Extract the [x, y] coordinate from the center of the cell holding the provided text.  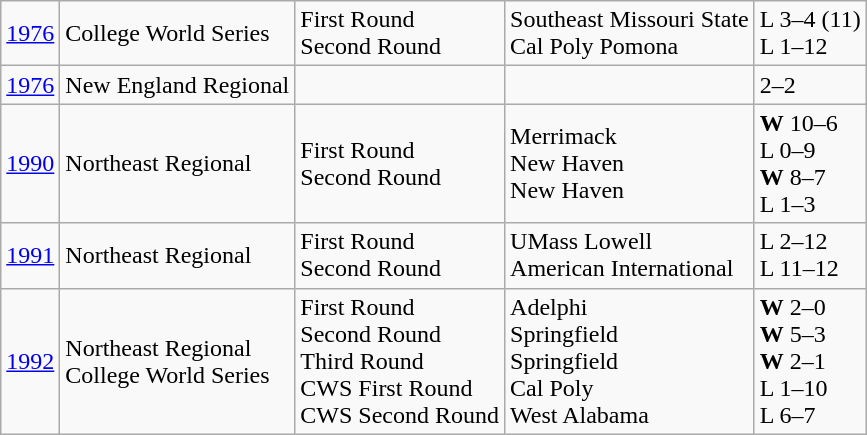
1992 [30, 361]
First RoundSecond RoundThird RoundCWS First RoundCWS Second Round [400, 361]
Southeast Missouri StateCal Poly Pomona [630, 34]
W 2–0W 5–3W 2–1L 1–10L 6–7 [810, 361]
W 10–6L 0–9W 8–7L 1–3 [810, 164]
1990 [30, 164]
L 3–4 (11)L 1–12 [810, 34]
College World Series [178, 34]
1991 [30, 256]
UMass LowellAmerican International [630, 256]
MerrimackNew HavenNew Haven [630, 164]
L 2–12L 11–12 [810, 256]
Northeast RegionalCollege World Series [178, 361]
2–2 [810, 85]
New England Regional [178, 85]
AdelphiSpringfieldSpringfieldCal PolyWest Alabama [630, 361]
